Find where the given text appears and provide that cell's center as [X, Y] coordinate. 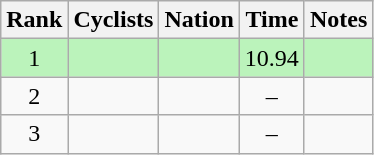
Rank [34, 20]
10.94 [272, 58]
Notes [338, 20]
2 [34, 96]
Nation [199, 20]
3 [34, 134]
1 [34, 58]
Cyclists [114, 20]
Time [272, 20]
